Capture the cell that displays the provided text and extract its (x, y) central coordinate. 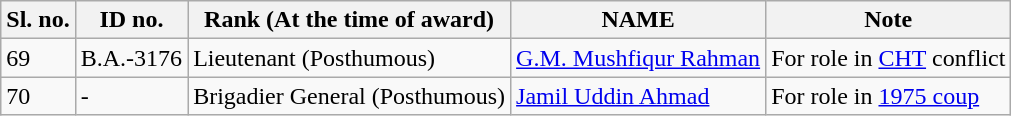
Note (888, 20)
ID no. (131, 20)
For role in CHT conflict (888, 58)
B.A.-3176 (131, 58)
- (131, 96)
Rank (At the time of award) (350, 20)
Brigadier General (Posthumous) (350, 96)
70 (38, 96)
Lieutenant (Posthumous) (350, 58)
Jamil Uddin Ahmad (638, 96)
69 (38, 58)
NAME (638, 20)
G.M. Mushfiqur Rahman (638, 58)
For role in 1975 coup (888, 96)
Sl. no. (38, 20)
